Determine the (x, y) coordinate at the center of the cell enclosing the given text.  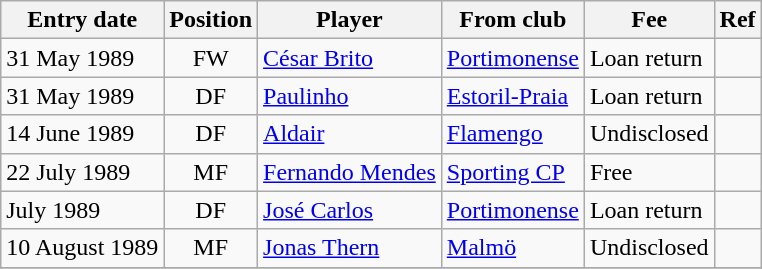
Jonas Thern (350, 248)
Fee (649, 20)
Player (350, 20)
Fernando Mendes (350, 172)
Aldair (350, 134)
14 June 1989 (82, 134)
César Brito (350, 58)
Free (649, 172)
From club (512, 20)
Malmö (512, 248)
FW (211, 58)
José Carlos (350, 210)
Estoril-Praia (512, 96)
July 1989 (82, 210)
10 August 1989 (82, 248)
Entry date (82, 20)
Ref (738, 20)
Position (211, 20)
Paulinho (350, 96)
22 July 1989 (82, 172)
Sporting CP (512, 172)
Flamengo (512, 134)
